Find where the given text appears and provide that cell's center as [X, Y] coordinate. 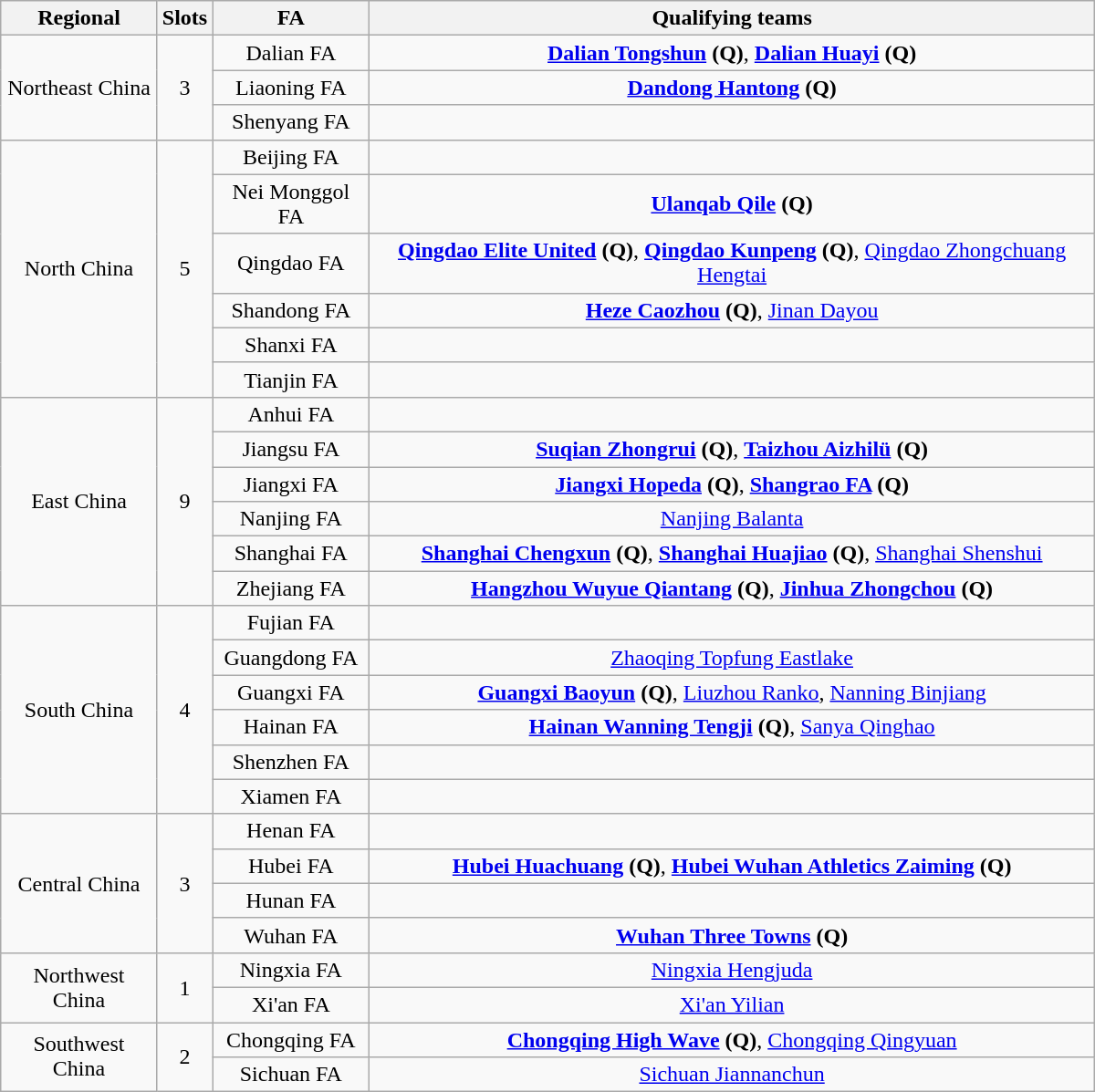
Guangxi Baoyun (Q), Liuzhou Ranko, Nanning Binjiang [732, 692]
North China [79, 268]
Hunan FA [291, 900]
Dalian Tongshun (Q), Dalian Huayi (Q) [732, 53]
Henan FA [291, 831]
Hainan FA [291, 727]
Tianjin FA [291, 380]
Qingdao FA [291, 263]
Hangzhou Wuyue Qiantang (Q), Jinhua Zhongchou (Q) [732, 588]
Chongqing High Wave (Q), Chongqing Qingyuan [732, 1039]
Xi'an FA [291, 1004]
Heze Caozhou (Q), Jinan Dayou [732, 310]
Ningxia FA [291, 970]
Shandong FA [291, 310]
Slots [184, 18]
Zhaoqing Topfung Eastlake [732, 658]
Guangdong FA [291, 658]
Shanxi FA [291, 345]
Northeast China [79, 88]
Northwest China [79, 987]
Liaoning FA [291, 88]
Qualifying teams [732, 18]
FA [291, 18]
Shanghai Chengxun (Q), Shanghai Huajiao (Q), Shanghai Shenshui [732, 554]
Hubei Huachuang (Q), Hubei Wuhan Athletics Zaiming (Q) [732, 866]
Nanjing FA [291, 519]
Ningxia Hengjuda [732, 970]
Sichuan Jiannanchun [732, 1075]
Dandong Hantong (Q) [732, 88]
Nanjing Balanta [732, 519]
Sichuan FA [291, 1075]
South China [79, 710]
Xi'an Yilian [732, 1004]
East China [79, 501]
Zhejiang FA [291, 588]
Jiangsu FA [291, 449]
2 [184, 1056]
Wuhan Three Towns (Q) [732, 935]
Dalian FA [291, 53]
Shenzhen FA [291, 762]
5 [184, 268]
Shenyang FA [291, 122]
Suqian Zhongrui (Q), Taizhou Aizhilü (Q) [732, 449]
Hubei FA [291, 866]
Anhui FA [291, 414]
Wuhan FA [291, 935]
Fujian FA [291, 623]
Beijing FA [291, 157]
Hainan Wanning Tengji (Q), Sanya Qinghao [732, 727]
4 [184, 710]
Guangxi FA [291, 692]
Chongqing FA [291, 1039]
Regional [79, 18]
Xiamen FA [291, 796]
Jiangxi Hopeda (Q), Shangrao FA (Q) [732, 484]
Central China [79, 883]
Shanghai FA [291, 554]
Southwest China [79, 1056]
Qingdao Elite United (Q), Qingdao Kunpeng (Q), Qingdao Zhongchuang Hengtai [732, 263]
1 [184, 987]
9 [184, 501]
Ulanqab Qile (Q) [732, 204]
Nei Monggol FA [291, 204]
Jiangxi FA [291, 484]
